Determine the (x, y) coordinate at the center of the cell enclosing the given text.  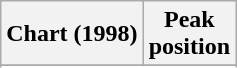
Peakposition (189, 34)
Chart (1998) (72, 34)
